Pinpoint the cell where the given text exists, returning its (X, Y) midpoint coordinate. 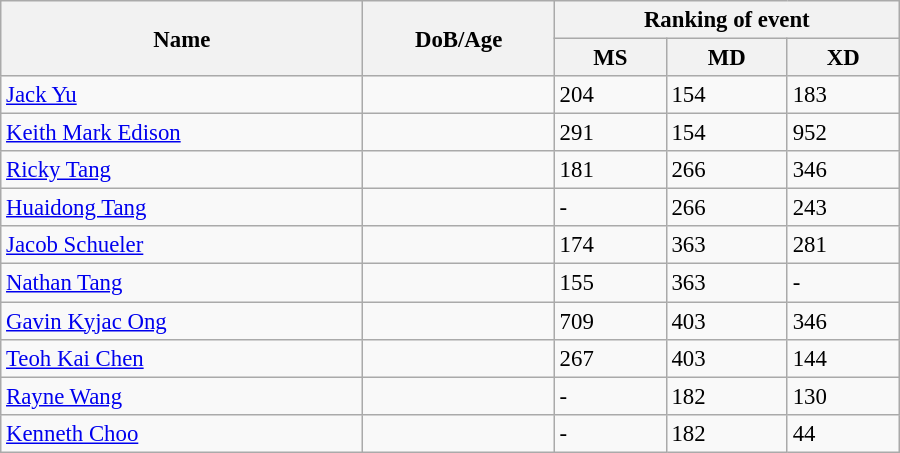
44 (843, 433)
243 (843, 208)
267 (610, 358)
Jacob Schueler (182, 245)
Gavin Kyjac Ong (182, 321)
Jack Yu (182, 95)
130 (843, 396)
181 (610, 170)
Kenneth Choo (182, 433)
144 (843, 358)
Teoh Kai Chen (182, 358)
Ricky Tang (182, 170)
204 (610, 95)
174 (610, 245)
183 (843, 95)
DoB/Age (458, 38)
XD (843, 58)
Keith Mark Edison (182, 133)
MD (726, 58)
Huaidong Tang (182, 208)
281 (843, 245)
Ranking of event (726, 20)
155 (610, 283)
Name (182, 38)
Rayne Wang (182, 396)
291 (610, 133)
Nathan Tang (182, 283)
MS (610, 58)
952 (843, 133)
709 (610, 321)
